Output the (x, y) coordinate of the center of the cell containing the given text.  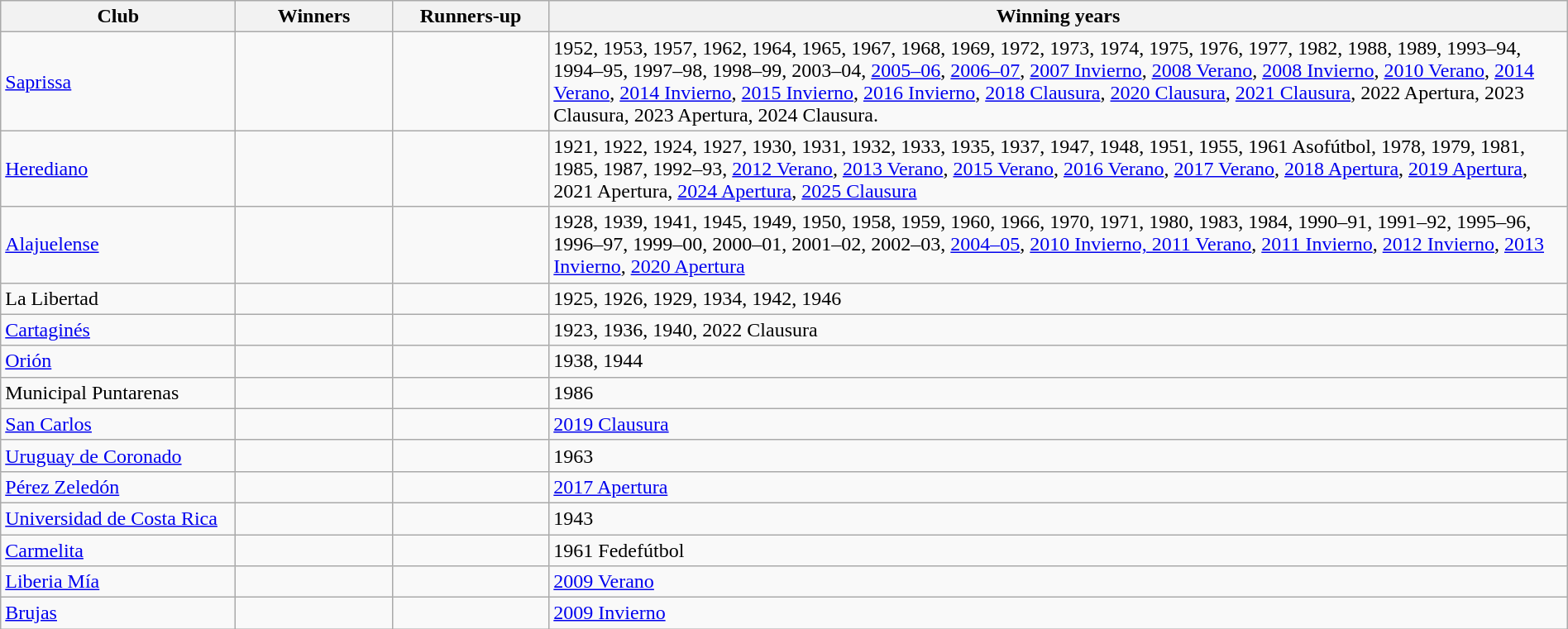
1943 (1059, 518)
Pérez Zeledón (118, 487)
1923, 1936, 1940, 2022 Clausura (1059, 330)
1925, 1926, 1929, 1934, 1942, 1946 (1059, 298)
2009 Verano (1059, 582)
Club (118, 17)
La Libertad (118, 298)
2019 Clausura (1059, 424)
Runners-up (470, 17)
Brujas (118, 613)
1938, 1944 (1059, 361)
Saprissa (118, 81)
Carmelita (118, 550)
1961 Fedefútbol (1059, 550)
Alajuelense (118, 245)
Uruguay de Coronado (118, 455)
1963 (1059, 455)
Municipal Puntarenas (118, 393)
Winning years (1059, 17)
San Carlos (118, 424)
Liberia Mía (118, 582)
Universidad de Costa Rica (118, 518)
Herediano (118, 169)
1986 (1059, 393)
2017 Apertura (1059, 487)
Orión (118, 361)
Cartaginés (118, 330)
Winners (314, 17)
2009 Invierno (1059, 613)
